Extract the (x, y) coordinate from the center of the cell holding the provided text.  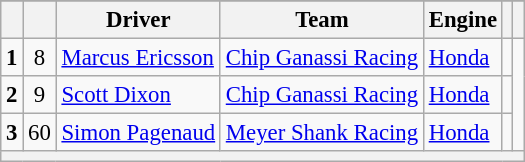
3 (12, 133)
Team (322, 20)
Marcus Ericsson (138, 58)
2 (12, 95)
Driver (138, 20)
Meyer Shank Racing (322, 133)
1 (12, 58)
Simon Pagenaud (138, 133)
60 (40, 133)
8 (40, 58)
9 (40, 95)
Engine (462, 20)
Scott Dixon (138, 95)
